Determine the [X, Y] coordinate at the center of the cell enclosing the given text.  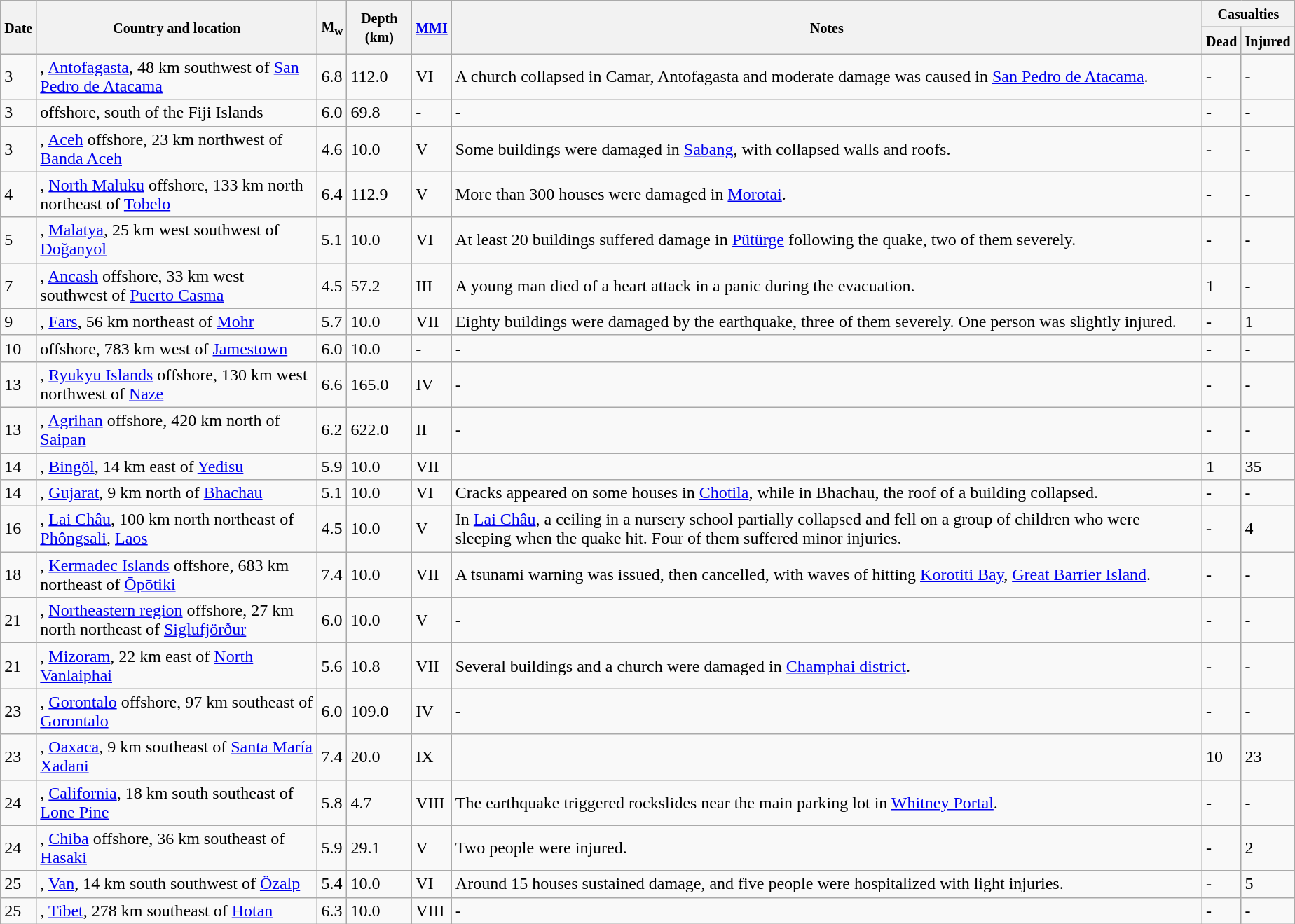
, Kermadec Islands offshore, 683 km northeast of Ōpōtiki [177, 574]
, Agrihan offshore, 420 km north of Saipan [177, 430]
6.3 [332, 911]
Notes [827, 27]
7 [18, 286]
Several buildings and a church were damaged in Champhai district. [827, 666]
5.8 [332, 803]
, Antofagasta, 48 km southwest of San Pedro de Atacama [177, 77]
5.4 [332, 884]
112.9 [380, 195]
112.0 [380, 77]
10.8 [380, 666]
, Tibet, 278 km southeast of Hotan [177, 911]
The earthquake triggered rockslides near the main parking lot in Whitney Portal. [827, 803]
20.0 [380, 757]
57.2 [380, 286]
Cracks appeared on some houses in Chotila, while in Bhachau, the roof of a building collapsed. [827, 493]
offshore, south of the Fiji Islands [177, 113]
More than 300 houses were damaged in Morotai. [827, 195]
A young man died of a heart attack in a panic during the evacuation. [827, 286]
6.6 [332, 384]
Mw [332, 27]
, Gujarat, 9 km north of Bhachau [177, 493]
29.1 [380, 848]
Country and location [177, 27]
Depth (km) [380, 27]
Around 15 houses sustained damage, and five people were hospitalized with light injuries. [827, 884]
18 [18, 574]
, Chiba offshore, 36 km southeast of Hasaki [177, 848]
, Oaxaca, 9 km southeast of Santa María Xadani [177, 757]
Date [18, 27]
5.7 [332, 322]
, Van, 14 km south southwest of Özalp [177, 884]
IX [432, 757]
, Ryukyu Islands offshore, 130 km west northwest of Naze [177, 384]
109.0 [380, 712]
Dead [1221, 41]
2 [1268, 848]
6.4 [332, 195]
, Bingöl, 14 km east of Yedisu [177, 466]
5.6 [332, 666]
, Lai Châu, 100 km north northeast of Phôngsali, Laos [177, 530]
4.7 [380, 803]
II [432, 430]
622.0 [380, 430]
, Aceh offshore, 23 km northwest of Banda Aceh [177, 149]
MMI [432, 27]
At least 20 buildings suffered damage in Pütürge following the quake, two of them severely. [827, 240]
Injured [1268, 41]
, Gorontalo offshore, 97 km southeast of Gorontalo [177, 712]
165.0 [380, 384]
offshore, 783 km west of Jamestown [177, 348]
6.8 [332, 77]
III [432, 286]
Eighty buildings were damaged by the earthquake, three of them severely. One person was slightly injured. [827, 322]
9 [18, 322]
Casualties [1248, 14]
, Ancash offshore, 33 km west southwest of Puerto Casma [177, 286]
, Mizoram, 22 km east of North Vanlaiphai [177, 666]
, Fars, 56 km northeast of Mohr [177, 322]
Two people were injured. [827, 848]
6.2 [332, 430]
35 [1268, 466]
A church collapsed in Camar, Antofagasta and moderate damage was caused in San Pedro de Atacama. [827, 77]
, Malatya, 25 km west southwest of Doğanyol [177, 240]
16 [18, 530]
, North Maluku offshore, 133 km north northeast of Tobelo [177, 195]
, California, 18 km south southeast of Lone Pine [177, 803]
Some buildings were damaged in Sabang, with collapsed walls and roofs. [827, 149]
A tsunami warning was issued, then cancelled, with waves of hitting Korotiti Bay, Great Barrier Island. [827, 574]
, Northeastern region offshore, 27 km north northeast of Siglufjörður [177, 621]
69.8 [380, 113]
4.6 [332, 149]
